Identify which cell holds the provided text, then report its (X, Y) central coordinate. 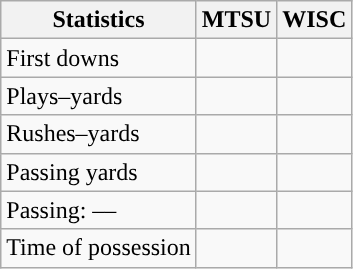
Statistics (99, 20)
Rushes–yards (99, 134)
WISC (314, 20)
Passing: –– (99, 210)
MTSU (236, 20)
Passing yards (99, 172)
Plays–yards (99, 96)
First downs (99, 58)
Time of possession (99, 248)
